Extract the (X, Y) coordinate from the center of the cell holding the provided text.  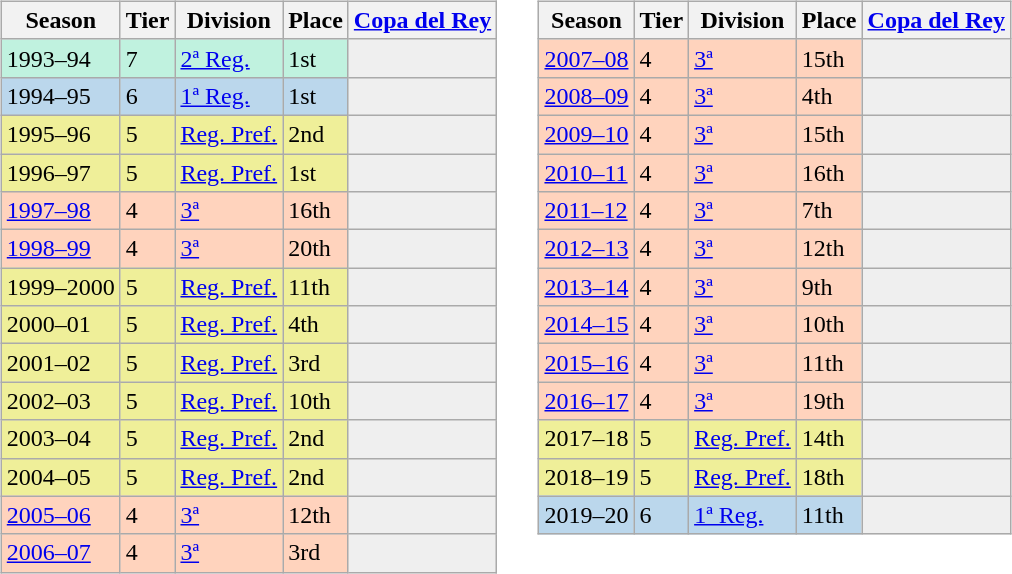
1993–94 (60, 58)
1994–95 (60, 96)
1998–99 (60, 249)
18th (829, 477)
2015–16 (586, 363)
2013–14 (586, 287)
2001–02 (60, 363)
2000–01 (60, 325)
2019–20 (586, 515)
2ª Reg. (229, 58)
1995–96 (60, 134)
1999–2000 (60, 287)
2010–11 (586, 173)
1996–97 (60, 173)
2007–08 (586, 58)
9th (829, 287)
2004–05 (60, 477)
2012–13 (586, 249)
2016–17 (586, 401)
2006–07 (60, 553)
2014–15 (586, 325)
2008–09 (586, 96)
7th (829, 211)
19th (829, 401)
2018–19 (586, 477)
1997–98 (60, 211)
7 (148, 58)
14th (829, 439)
2003–04 (60, 439)
2005–06 (60, 515)
2009–10 (586, 134)
2002–03 (60, 401)
20th (316, 249)
2011–12 (586, 211)
2017–18 (586, 439)
